Search for the cell housing the specified text and yield its [x, y] center coordinate. 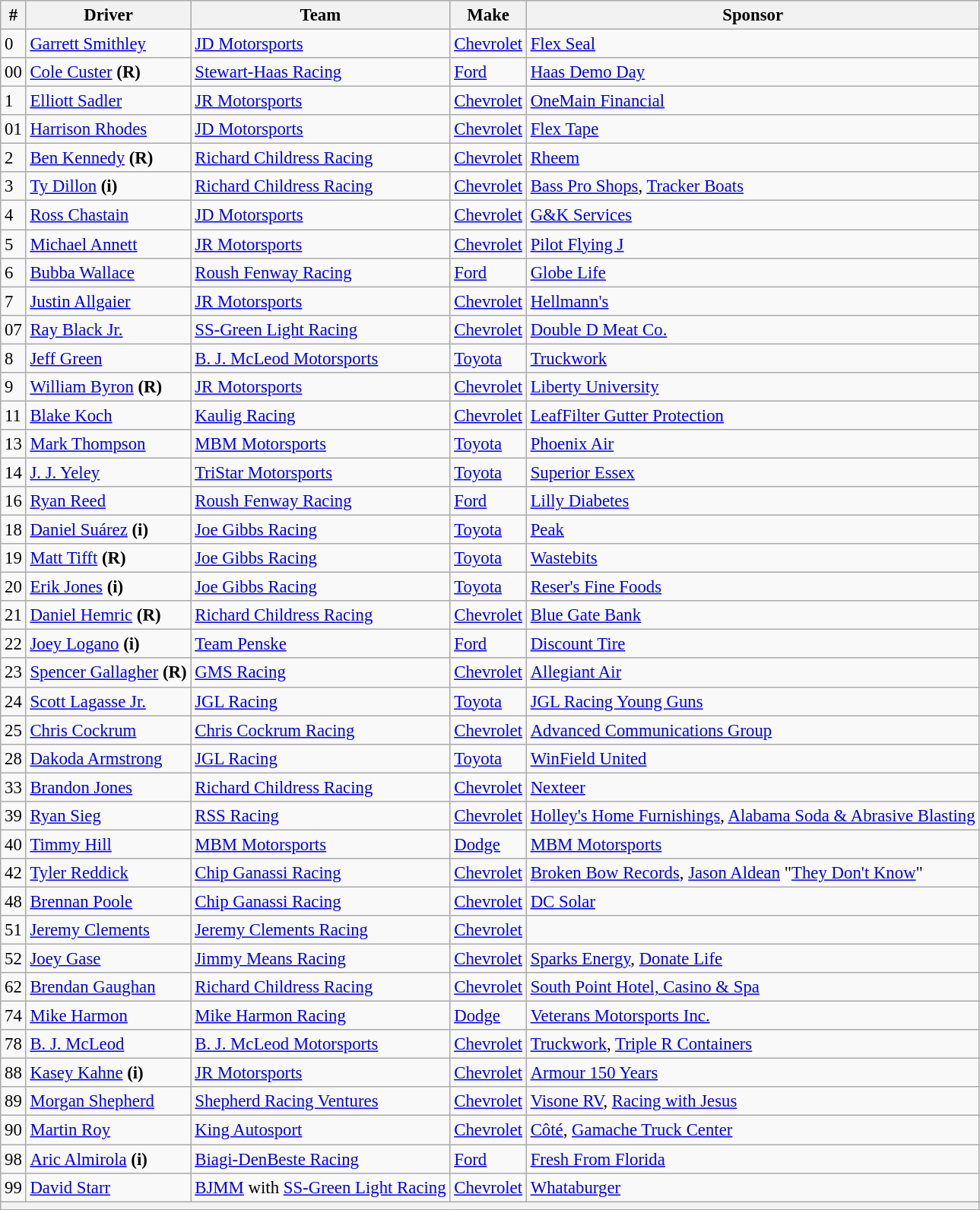
Haas Demo Day [753, 72]
Garrett Smithley [108, 44]
Liberty University [753, 387]
Chris Cockrum Racing [321, 730]
Wastebits [753, 558]
Globe Life [753, 272]
25 [14, 730]
89 [14, 1102]
Discount Tire [753, 644]
King Autosport [321, 1130]
Team [321, 15]
Pilot Flying J [753, 244]
GMS Racing [321, 673]
Matt Tifft (R) [108, 558]
7 [14, 301]
Sparks Energy, Donate Life [753, 959]
Shepherd Racing Ventures [321, 1102]
Flex Seal [753, 44]
Reser's Fine Foods [753, 587]
Mike Harmon [108, 1016]
98 [14, 1159]
Erik Jones (i) [108, 587]
Ray Black Jr. [108, 329]
3 [14, 186]
00 [14, 72]
42 [14, 873]
# [14, 15]
6 [14, 272]
Fresh From Florida [753, 1159]
Flex Tape [753, 129]
Dakoda Armstrong [108, 758]
Driver [108, 15]
B. J. McLeod [108, 1044]
13 [14, 444]
BJMM with SS-Green Light Racing [321, 1187]
Rheem [753, 158]
Michael Annett [108, 244]
Brennan Poole [108, 901]
Broken Bow Records, Jason Aldean "They Don't Know" [753, 873]
Sponsor [753, 15]
J. J. Yeley [108, 472]
78 [14, 1044]
90 [14, 1130]
Kaulig Racing [321, 415]
01 [14, 129]
51 [14, 930]
WinField United [753, 758]
Jeremy Clements [108, 930]
Jeff Green [108, 358]
William Byron (R) [108, 387]
1 [14, 101]
Brendan Gaughan [108, 987]
Ben Kennedy (R) [108, 158]
39 [14, 816]
Ty Dillon (i) [108, 186]
Double D Meat Co. [753, 329]
88 [14, 1073]
Armour 150 Years [753, 1073]
21 [14, 615]
Harrison Rhodes [108, 129]
Holley's Home Furnishings, Alabama Soda & Abrasive Blasting [753, 816]
Hellmann's [753, 301]
Nexteer [753, 787]
JGL Racing Young Guns [753, 701]
Chris Cockrum [108, 730]
Bass Pro Shops, Tracker Boats [753, 186]
Blue Gate Bank [753, 615]
Scott Lagasse Jr. [108, 701]
48 [14, 901]
Allegiant Air [753, 673]
Jimmy Means Racing [321, 959]
07 [14, 329]
Daniel Suárez (i) [108, 530]
SS-Green Light Racing [321, 329]
9 [14, 387]
Advanced Communications Group [753, 730]
23 [14, 673]
Phoenix Air [753, 444]
Blake Koch [108, 415]
2 [14, 158]
Truckwork [753, 358]
16 [14, 501]
Aric Almirola (i) [108, 1159]
Make [488, 15]
99 [14, 1187]
Elliott Sadler [108, 101]
TriStar Motorsports [321, 472]
Biagi-DenBeste Racing [321, 1159]
8 [14, 358]
33 [14, 787]
Timmy Hill [108, 844]
4 [14, 215]
DC Solar [753, 901]
Ryan Sieg [108, 816]
28 [14, 758]
5 [14, 244]
Ross Chastain [108, 215]
Peak [753, 530]
18 [14, 530]
Team Penske [321, 644]
Spencer Gallagher (R) [108, 673]
Veterans Motorsports Inc. [753, 1016]
Joey Gase [108, 959]
40 [14, 844]
Bubba Wallace [108, 272]
RSS Racing [321, 816]
52 [14, 959]
Cole Custer (R) [108, 72]
24 [14, 701]
Daniel Hemric (R) [108, 615]
Côté, Gamache Truck Center [753, 1130]
20 [14, 587]
LeafFilter Gutter Protection [753, 415]
19 [14, 558]
Superior Essex [753, 472]
Mark Thompson [108, 444]
Brandon Jones [108, 787]
South Point Hotel, Casino & Spa [753, 987]
0 [14, 44]
Ryan Reed [108, 501]
Lilly Diabetes [753, 501]
Justin Allgaier [108, 301]
Jeremy Clements Racing [321, 930]
22 [14, 644]
OneMain Financial [753, 101]
Stewart-Haas Racing [321, 72]
74 [14, 1016]
Mike Harmon Racing [321, 1016]
11 [14, 415]
Whataburger [753, 1187]
Truckwork, Triple R Containers [753, 1044]
62 [14, 987]
Kasey Kahne (i) [108, 1073]
David Starr [108, 1187]
G&K Services [753, 215]
Martin Roy [108, 1130]
Visone RV, Racing with Jesus [753, 1102]
Joey Logano (i) [108, 644]
Morgan Shepherd [108, 1102]
Tyler Reddick [108, 873]
14 [14, 472]
